Return (x, y) of the center of cell containing provided text 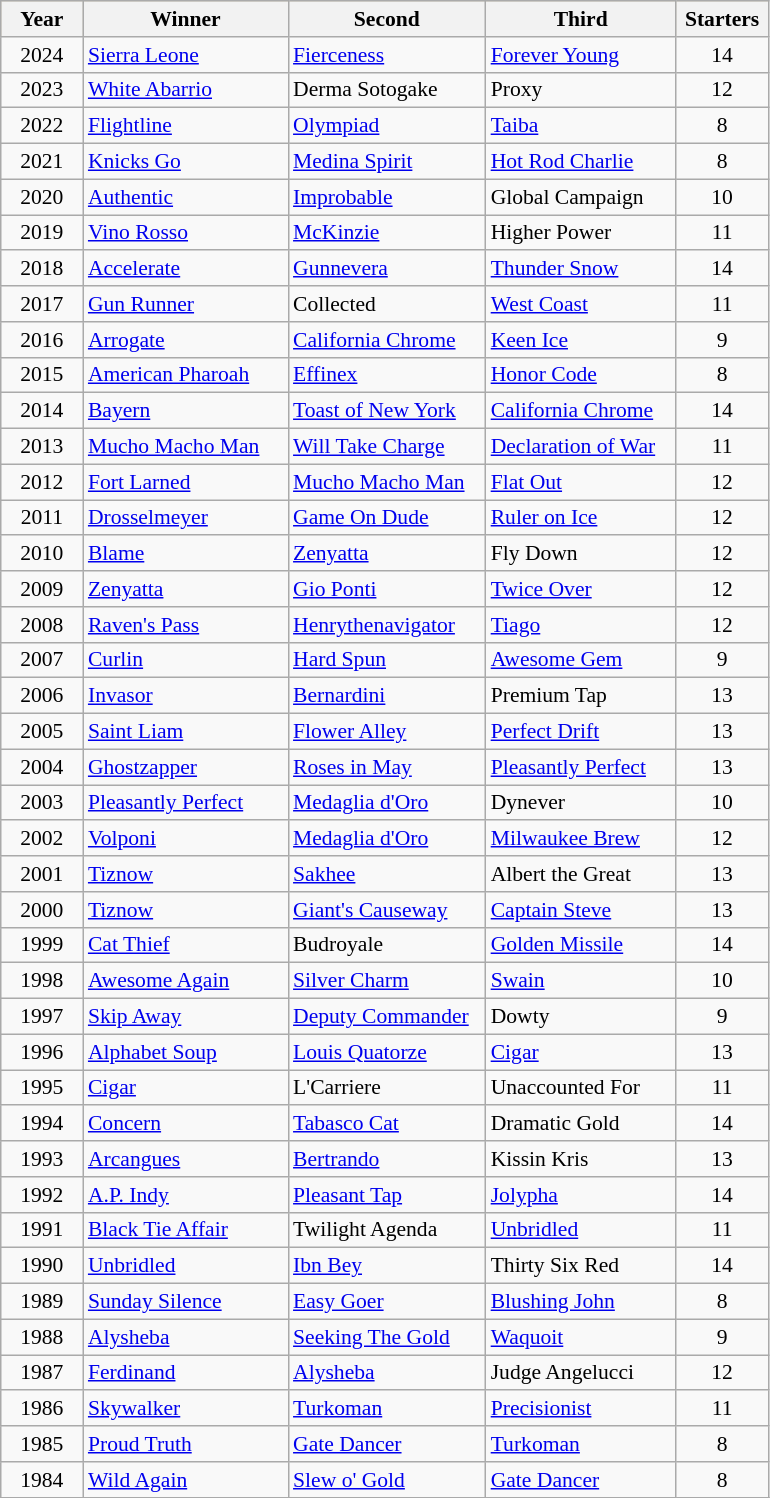
Proxy (581, 90)
L'Carriere (387, 1088)
Knicks Go (186, 162)
2000 (42, 910)
1989 (42, 1302)
Effinex (387, 375)
Budroyale (387, 945)
1999 (42, 945)
1993 (42, 1159)
Waquoit (581, 1337)
Winner (186, 19)
Easy Goer (387, 1302)
Collected (387, 304)
2020 (42, 197)
Captain Steve (581, 910)
1994 (42, 1124)
West Coast (581, 304)
Gunnevera (387, 269)
Swain (581, 981)
2019 (42, 233)
1984 (42, 1480)
Deputy Commander (387, 1017)
Hot Rod Charlie (581, 162)
Bertrando (387, 1159)
2007 (42, 660)
American Pharoah (186, 375)
Jolypha (581, 1195)
A.P. Indy (186, 1195)
1998 (42, 981)
Louis Quatorze (387, 1052)
Wild Again (186, 1480)
2018 (42, 269)
2023 (42, 90)
2003 (42, 803)
Forever Young (581, 55)
Skywalker (186, 1409)
2015 (42, 375)
Roses in May (387, 767)
Skip Away (186, 1017)
Keen Ice (581, 340)
Hard Spun (387, 660)
Judge Angelucci (581, 1373)
Olympiad (387, 126)
Year (42, 19)
Tiago (581, 625)
Fierceness (387, 55)
1990 (42, 1266)
Flightline (186, 126)
Cat Thief (186, 945)
Sierra Leone (186, 55)
Starters (722, 19)
Volponi (186, 839)
Proud Truth (186, 1444)
Vino Rosso (186, 233)
2001 (42, 874)
White Abarrio (186, 90)
Dynever (581, 803)
2024 (42, 55)
Slew o' Gold (387, 1480)
Fly Down (581, 554)
2014 (42, 411)
Bernardini (387, 696)
Game On Dude (387, 518)
2010 (42, 554)
Henrythenavigator (387, 625)
Gio Ponti (387, 589)
McKinzie (387, 233)
1997 (42, 1017)
Raven's Pass (186, 625)
Twilight Agenda (387, 1230)
2017 (42, 304)
Albert the Great (581, 874)
Blame (186, 554)
Dramatic Gold (581, 1124)
Global Campaign (581, 197)
Thirty Six Red (581, 1266)
Flower Alley (387, 732)
Concern (186, 1124)
2005 (42, 732)
2022 (42, 126)
1985 (42, 1444)
2011 (42, 518)
Golden Missile (581, 945)
Black Tie Affair (186, 1230)
Second (387, 19)
Sunday Silence (186, 1302)
Awesome Gem (581, 660)
2004 (42, 767)
Pleasant Tap (387, 1195)
Will Take Charge (387, 447)
1986 (42, 1409)
Awesome Again (186, 981)
Precisionist (581, 1409)
Accelerate (186, 269)
Taiba (581, 126)
Flat Out (581, 482)
2002 (42, 839)
Drosselmeyer (186, 518)
2012 (42, 482)
1992 (42, 1195)
Fort Larned (186, 482)
1988 (42, 1337)
Higher Power (581, 233)
Medina Spirit (387, 162)
Thunder Snow (581, 269)
Seeking The Gold (387, 1337)
Premium Tap (581, 696)
2009 (42, 589)
Curlin (186, 660)
Gun Runner (186, 304)
Ruler on Ice (581, 518)
Unaccounted For (581, 1088)
Milwaukee Brew (581, 839)
Silver Charm (387, 981)
1996 (42, 1052)
2016 (42, 340)
Ibn Bey (387, 1266)
Honor Code (581, 375)
Arcangues (186, 1159)
Third (581, 19)
Improbable (387, 197)
Blushing John (581, 1302)
Perfect Drift (581, 732)
Giant's Causeway (387, 910)
Sakhee (387, 874)
Kissin Kris (581, 1159)
Saint Liam (186, 732)
Twice Over (581, 589)
1995 (42, 1088)
1991 (42, 1230)
Derma Sotogake (387, 90)
Ghostzapper (186, 767)
Tabasco Cat (387, 1124)
Dowty (581, 1017)
2013 (42, 447)
Authentic (186, 197)
Toast of New York (387, 411)
Alphabet Soup (186, 1052)
Invasor (186, 696)
Ferdinand (186, 1373)
2021 (42, 162)
Arrogate (186, 340)
2006 (42, 696)
1987 (42, 1373)
Bayern (186, 411)
2008 (42, 625)
Declaration of War (581, 447)
